Determine the [x, y] coordinate at the center of the cell enclosing the given text.  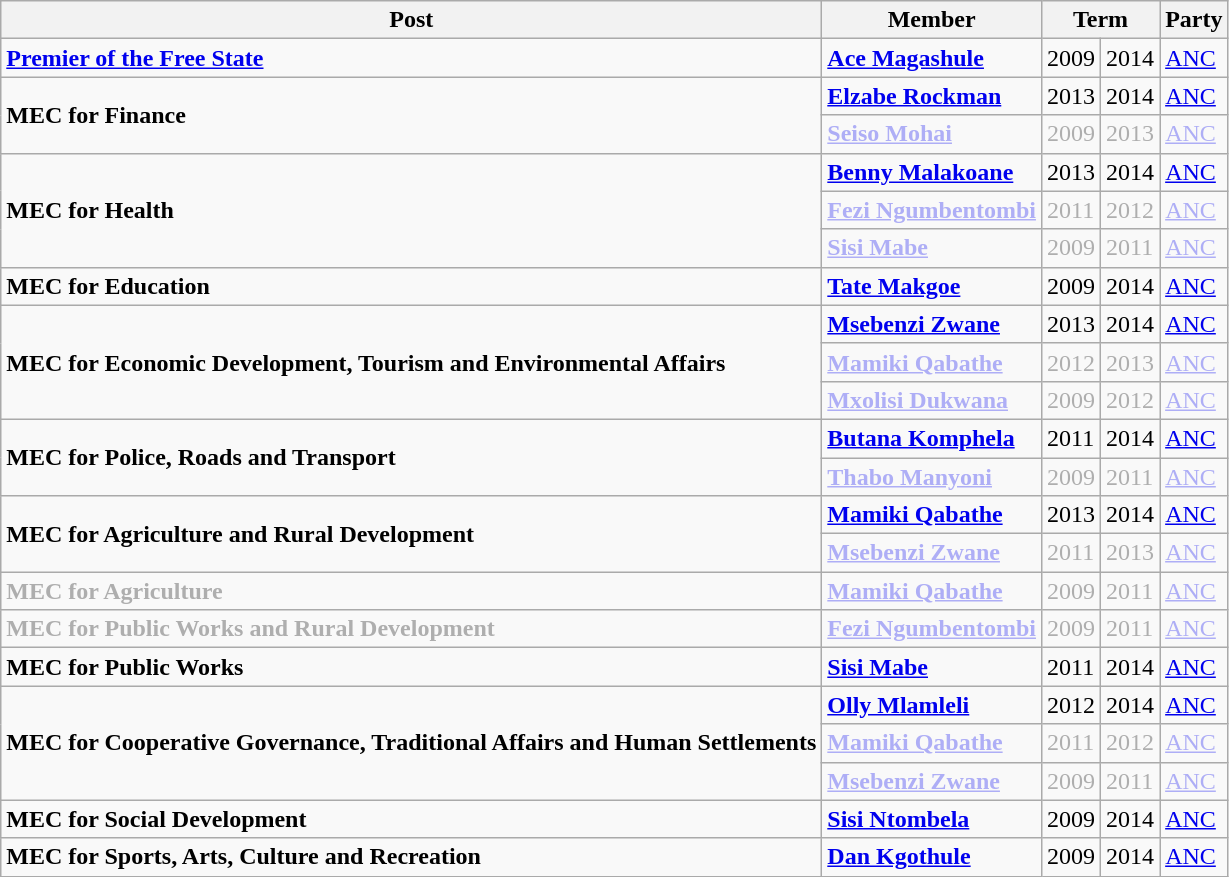
Premier of the Free State [412, 58]
MEC for Sports, Arts, Culture and Recreation [412, 857]
Elzabe Rockman [932, 96]
Olly Mlamleli [932, 705]
MEC for Public Works and Rural Development [412, 629]
MEC for Health [412, 210]
Party [1194, 20]
MEC for Police, Roads and Transport [412, 457]
Tate Makgoe [932, 286]
Mxolisi Dukwana [932, 400]
Benny Malakoane [932, 172]
Seiso Mohai [932, 134]
MEC for Agriculture and Rural Development [412, 534]
Ace Magashule [932, 58]
Post [412, 20]
MEC for Public Works [412, 667]
Dan Kgothule [932, 857]
Sisi Ntombela [932, 819]
MEC for Cooperative Governance, Traditional Affairs and Human Settlements [412, 743]
MEC for Agriculture [412, 591]
Thabo Manyoni [932, 477]
MEC for Social Development [412, 819]
Term [1100, 20]
MEC for Finance [412, 115]
MEC for Economic Development, Tourism and Environmental Affairs [412, 362]
MEC for Education [412, 286]
Butana Komphela [932, 438]
Member [932, 20]
